Find where the given text appears and provide that cell's center as [x, y] coordinate. 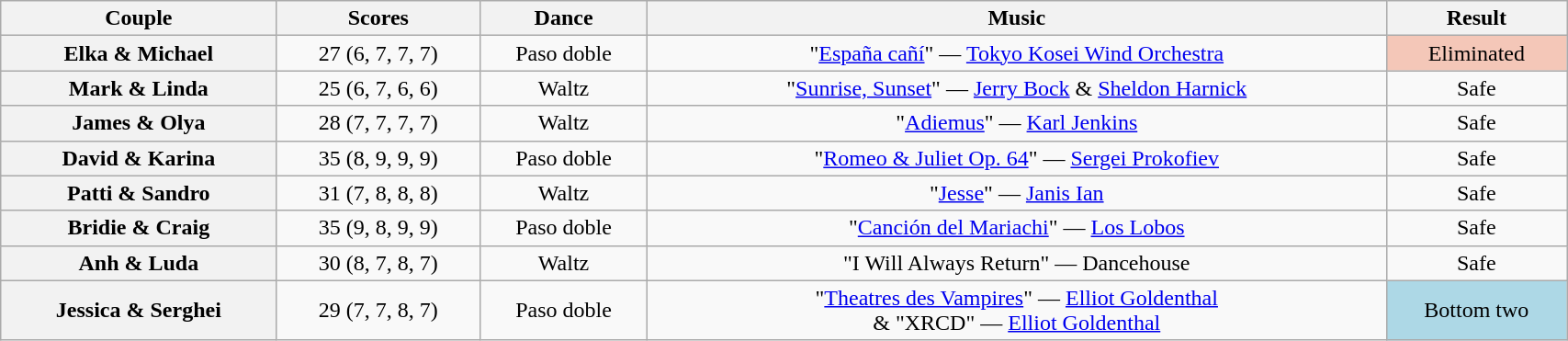
35 (9, 8, 9, 9) [378, 228]
Music [1016, 18]
Couple [139, 18]
29 (7, 7, 8, 7) [378, 311]
Elka & Michael [139, 53]
"Theatres des Vampires" — Elliot Goldenthal& "XRCD" — Elliot Goldenthal [1016, 311]
25 (6, 7, 6, 6) [378, 88]
Dance [564, 18]
Bottom two [1477, 311]
David & Karina [139, 158]
"Sunrise, Sunset" — Jerry Bock & Sheldon Harnick [1016, 88]
Scores [378, 18]
"Canción del Mariachi" — Los Lobos [1016, 228]
28 (7, 7, 7, 7) [378, 123]
"Romeo & Juliet Op. 64" — Sergei Prokofiev [1016, 158]
Jessica & Serghei [139, 311]
"I Will Always Return" — Dancehouse [1016, 263]
Mark & Linda [139, 88]
"Jesse" — Janis Ian [1016, 193]
Anh & Luda [139, 263]
Result [1477, 18]
"Adiemus" — Karl Jenkins [1016, 123]
James & Olya [139, 123]
"España cañí" — Tokyo Kosei Wind Orchestra [1016, 53]
30 (8, 7, 8, 7) [378, 263]
Eliminated [1477, 53]
27 (6, 7, 7, 7) [378, 53]
35 (8, 9, 9, 9) [378, 158]
Bridie & Craig [139, 228]
Patti & Sandro [139, 193]
31 (7, 8, 8, 8) [378, 193]
